Return (x, y) of the center of cell containing provided text 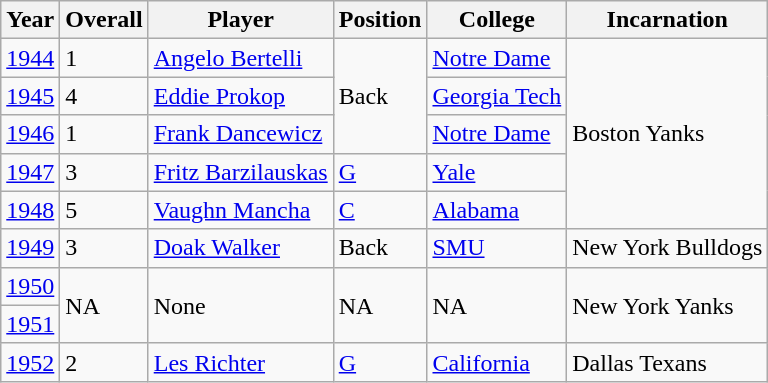
Georgia Tech (497, 96)
Yale (497, 172)
Eddie Prokop (240, 96)
1951 (30, 324)
Incarnation (668, 20)
Angelo Bertelli (240, 58)
Doak Walker (240, 248)
1946 (30, 134)
4 (104, 96)
1945 (30, 96)
1948 (30, 210)
5 (104, 210)
SMU (497, 248)
Position (380, 20)
Frank Dancewicz (240, 134)
California (497, 362)
1947 (30, 172)
2 (104, 362)
Les Richter (240, 362)
Boston Yanks (668, 134)
Year (30, 20)
Fritz Barzilauskas (240, 172)
C (380, 210)
1952 (30, 362)
None (240, 305)
Player (240, 20)
College (497, 20)
1949 (30, 248)
New York Yanks (668, 305)
Dallas Texans (668, 362)
1950 (30, 286)
New York Bulldogs (668, 248)
Alabama (497, 210)
1944 (30, 58)
Overall (104, 20)
Vaughn Mancha (240, 210)
